Output the [x, y] coordinate of the center of the cell containing the given text.  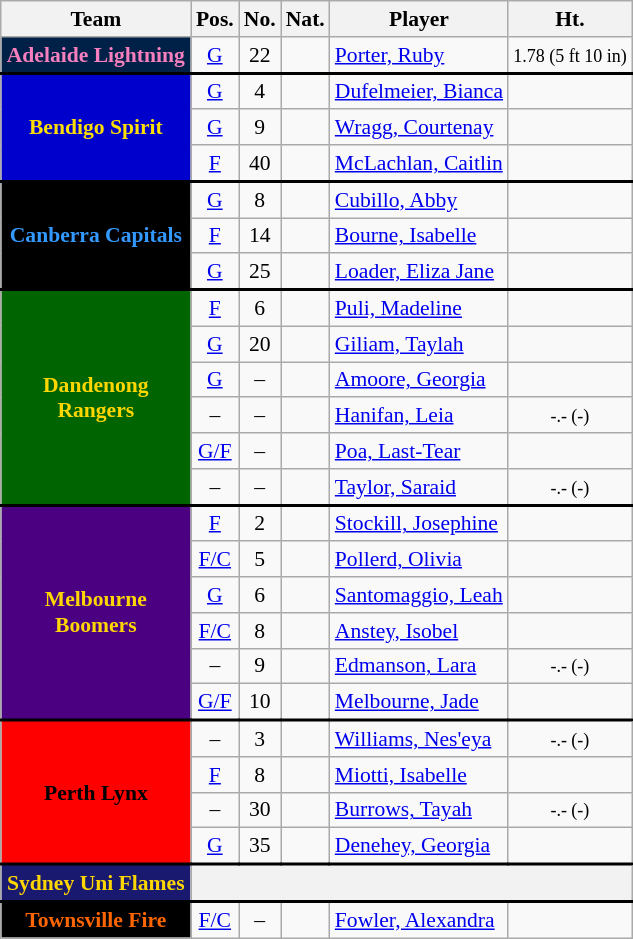
2 [260, 523]
Bourne, Isabelle [419, 236]
Fowler, Alexandra [419, 920]
Perth Lynx [96, 792]
40 [260, 163]
Dufelmeier, Bianca [419, 91]
Nat. [306, 19]
Sydney Uni Flames [96, 882]
35 [260, 846]
5 [260, 560]
Adelaide Lightning [96, 55]
Loader, Eliza Jane [419, 272]
10 [260, 702]
Melbourne Boomers [96, 612]
Bendigo Spirit [96, 127]
Porter, Ruby [419, 55]
Denehey, Georgia [419, 846]
Canberra Capitals [96, 236]
Wragg, Courtenay [419, 128]
30 [260, 810]
Stockill, Josephine [419, 523]
Burrows, Tayah [419, 810]
3 [260, 738]
No. [260, 19]
4 [260, 91]
Cubillo, Abby [419, 200]
Pos. [215, 19]
Townsville Fire [96, 920]
Amoore, Georgia [419, 380]
Hanifan, Leia [419, 416]
22 [260, 55]
14 [260, 236]
Puli, Madeline [419, 308]
Miotti, Isabelle [419, 775]
20 [260, 344]
Team [96, 19]
Player [419, 19]
25 [260, 272]
Williams, Nes'eya [419, 738]
Edmanson, Lara [419, 666]
Pollerd, Olivia [419, 560]
McLachlan, Caitlin [419, 163]
Poa, Last-Tear [419, 451]
Anstey, Isobel [419, 631]
Ht. [570, 19]
Dandenong Rangers [96, 398]
1.78 (5 ft 10 in) [570, 55]
Taylor, Saraid [419, 487]
Melbourne, Jade [419, 702]
Santomaggio, Leah [419, 595]
Giliam, Taylah [419, 344]
